Identify which cell holds the provided text, then report its [X, Y] central coordinate. 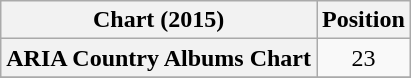
ARIA Country Albums Chart [159, 58]
Chart (2015) [159, 20]
23 [364, 58]
Position [364, 20]
